Find where the given text appears and provide that cell's center as [X, Y] coordinate. 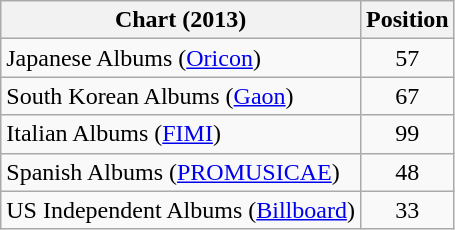
57 [407, 58]
US Independent Albums (Billboard) [181, 210]
99 [407, 134]
Italian Albums (FIMI) [181, 134]
Position [407, 20]
67 [407, 96]
48 [407, 172]
Japanese Albums (Oricon) [181, 58]
Spanish Albums (PROMUSICAE) [181, 172]
South Korean Albums (Gaon) [181, 96]
33 [407, 210]
Chart (2013) [181, 20]
